Provide the [X, Y] coordinate of the cell's center where the given text is located.  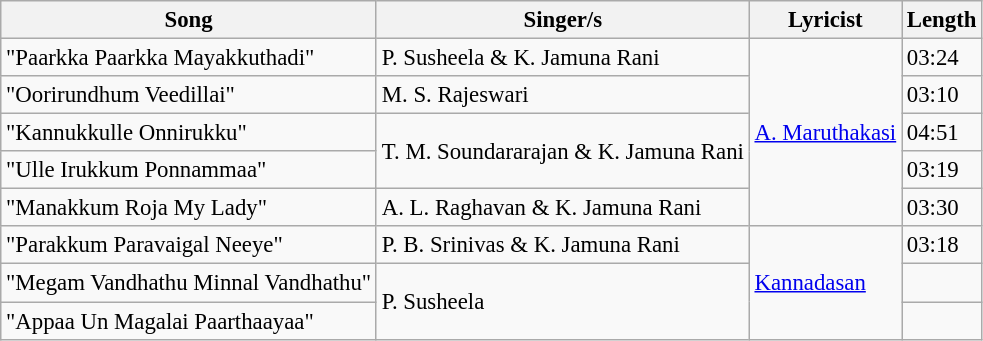
Song [189, 20]
03:30 [942, 208]
Singer/s [562, 20]
A. L. Raghavan & K. Jamuna Rani [562, 208]
Kannadasan [825, 282]
"Ulle Irukkum Ponnammaa" [189, 170]
03:24 [942, 58]
P. Susheela & K. Jamuna Rani [562, 58]
A. Maruthakasi [825, 133]
03:18 [942, 245]
Lyricist [825, 20]
"Oorirundhum Veedillai" [189, 95]
03:10 [942, 95]
04:51 [942, 133]
P. B. Srinivas & K. Jamuna Rani [562, 245]
P. Susheela [562, 302]
"Appaa Un Magalai Paarthaayaa" [189, 321]
Length [942, 20]
03:19 [942, 170]
"Parakkum Paravaigal Neeye" [189, 245]
"Manakkum Roja My Lady" [189, 208]
"Kannukkulle Onnirukku" [189, 133]
"Paarkka Paarkka Mayakkuthadi" [189, 58]
"Megam Vandhathu Minnal Vandhathu" [189, 283]
T. M. Soundararajan & K. Jamuna Rani [562, 152]
M. S. Rajeswari [562, 95]
